Capture the cell that displays the provided text and extract its (x, y) central coordinate. 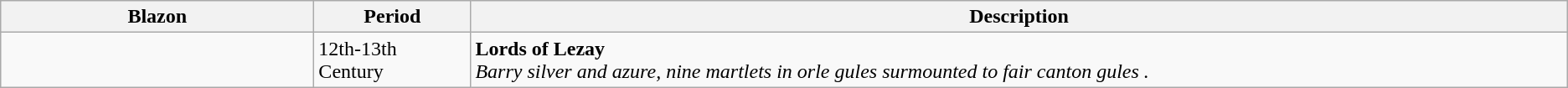
Blazon (157, 17)
Period (392, 17)
Lords of LezayBarry silver and azure, nine martlets in orle gules surmounted to fair canton gules . (1019, 60)
12th-13th Century (392, 60)
Description (1019, 17)
